Return the (X, Y) coordinate for the center point of the cell that contains the specified text.  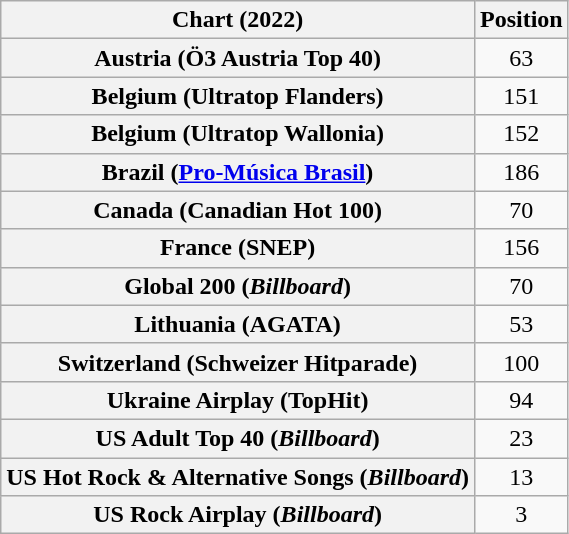
152 (521, 134)
186 (521, 172)
US Rock Airplay (Billboard) (238, 515)
23 (521, 438)
151 (521, 96)
US Adult Top 40 (Billboard) (238, 438)
Austria (Ö3 Austria Top 40) (238, 58)
100 (521, 362)
Position (521, 20)
13 (521, 477)
Lithuania (AGATA) (238, 324)
Brazil (Pro-Música Brasil) (238, 172)
156 (521, 248)
3 (521, 515)
53 (521, 324)
Belgium (Ultratop Wallonia) (238, 134)
France (SNEP) (238, 248)
US Hot Rock & Alternative Songs (Billboard) (238, 477)
94 (521, 400)
Ukraine Airplay (TopHit) (238, 400)
Chart (2022) (238, 20)
Global 200 (Billboard) (238, 286)
63 (521, 58)
Switzerland (Schweizer Hitparade) (238, 362)
Canada (Canadian Hot 100) (238, 210)
Belgium (Ultratop Flanders) (238, 96)
